For the text-containing cell, return its midpoint in [x, y] coordinate format. 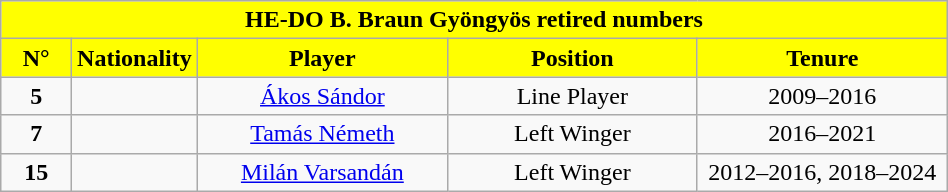
5 [36, 96]
Milán Varsandán [322, 172]
Line Player [572, 96]
15 [36, 172]
N° [36, 58]
HE-DO B. Braun Gyöngyös retired numbers [474, 20]
2016–2021 [822, 134]
Tenure [822, 58]
7 [36, 134]
Tamás Németh [322, 134]
2009–2016 [822, 96]
Nationality [135, 58]
Position [572, 58]
Player [322, 58]
Ákos Sándor [322, 96]
2012–2016, 2018–2024 [822, 172]
